Determine the [x, y] coordinate at the center of the cell enclosing the given text.  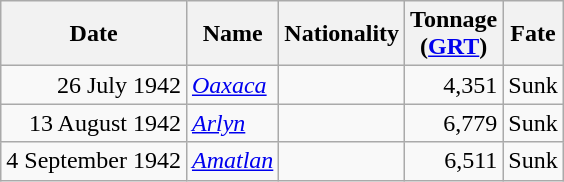
Fate [533, 34]
6,779 [454, 123]
13 August 1942 [94, 123]
Date [94, 34]
Arlyn [232, 123]
26 July 1942 [94, 85]
Name [232, 34]
Tonnage(GRT) [454, 34]
Oaxaca [232, 85]
4,351 [454, 85]
Amatlan [232, 161]
Nationality [342, 34]
6,511 [454, 161]
4 September 1942 [94, 161]
